Return (X, Y) of the center of cell containing provided text 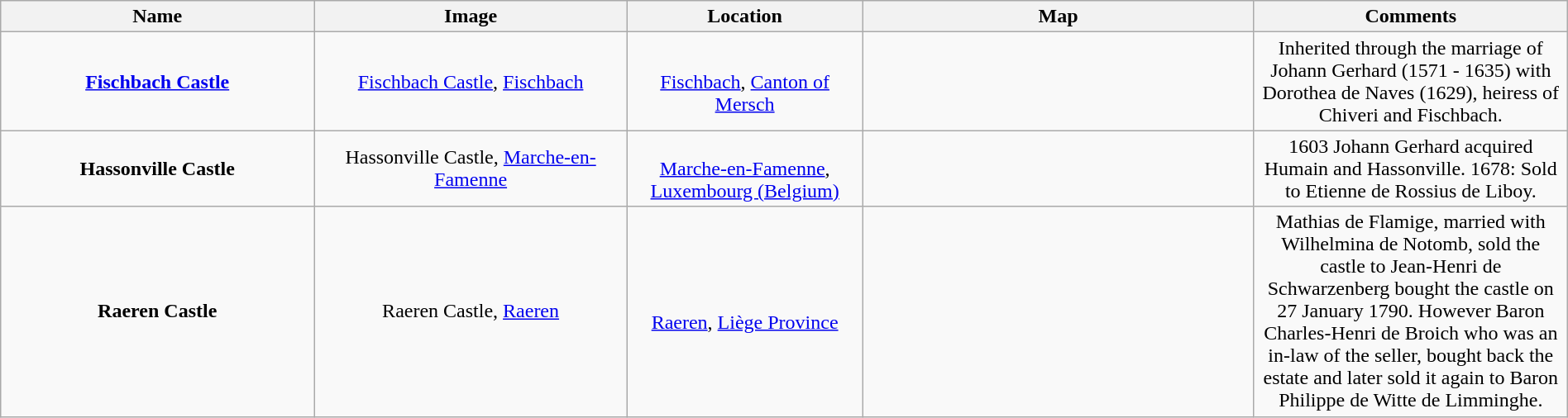
Raeren Castle, Raeren (471, 311)
Hassonville Castle, Marche-en-Famenne (471, 169)
1603 Johann Gerhard acquired Humain and Hassonville. 1678: Sold to Etienne de Rossius de Liboy. (1411, 169)
Image (471, 17)
Raeren, Liège Province (745, 311)
Hassonville Castle (157, 169)
Fischbach Castle, Fischbach (471, 81)
Inherited through the marriage of Johann Gerhard (1571 - 1635) with Dorothea de Naves (1629), heiress of Chiveri and Fischbach. (1411, 81)
Location (745, 17)
Fischbach, Canton of Mersch (745, 81)
Fischbach Castle (157, 81)
Comments (1411, 17)
Marche-en-Famenne, Luxembourg (Belgium) (745, 169)
Raeren Castle (157, 311)
Name (157, 17)
Map (1059, 17)
